Determine the [x, y] coordinate at the center of the cell enclosing the given text.  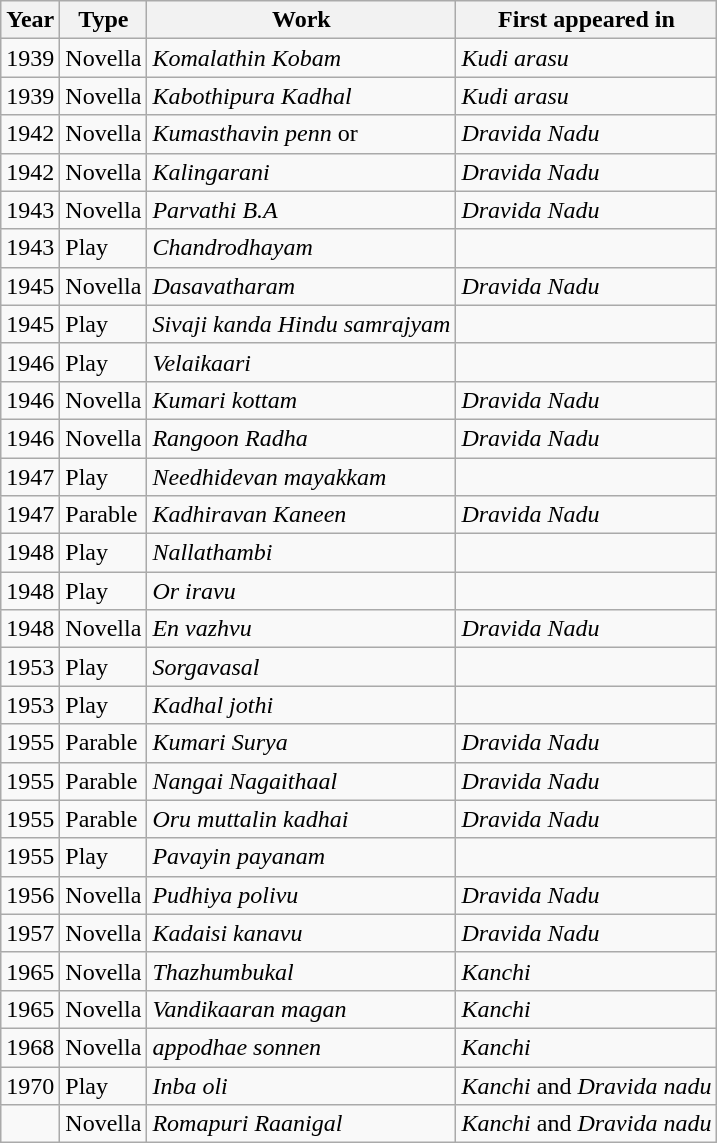
Or iravu [302, 591]
Year [30, 20]
Needhidevan mayakkam [302, 477]
Velaikaari [302, 362]
Kadaisi kanavu [302, 933]
1970 [30, 1085]
Komalathin Kobam [302, 58]
Kadhal jothi [302, 705]
Kumari Surya [302, 743]
Sivaji kanda Hindu samrajyam [302, 324]
Thazhumbukal [302, 971]
Vandikaaran magan [302, 1009]
Nallathambi [302, 553]
Romapuri Raanigal [302, 1124]
Kadhiravan Kaneen [302, 515]
First appeared in [586, 20]
Kalingarani [302, 172]
appodhae sonnen [302, 1047]
Kumasthavin penn or [302, 134]
Dasavatharam [302, 286]
1968 [30, 1047]
Sorgavasal [302, 667]
Pudhiya polivu [302, 895]
Nangai Nagaithaal [302, 781]
1957 [30, 933]
Oru muttalin kadhai [302, 819]
Work [302, 20]
Parvathi B.A [302, 210]
Chandrodhayam [302, 248]
En vazhvu [302, 629]
Pavayin payanam [302, 857]
Type [104, 20]
Rangoon Radha [302, 438]
1956 [30, 895]
Inba oli [302, 1085]
Kabothipura Kadhal [302, 96]
Kumari kottam [302, 400]
